Identify which cell holds the provided text, then report its [X, Y] central coordinate. 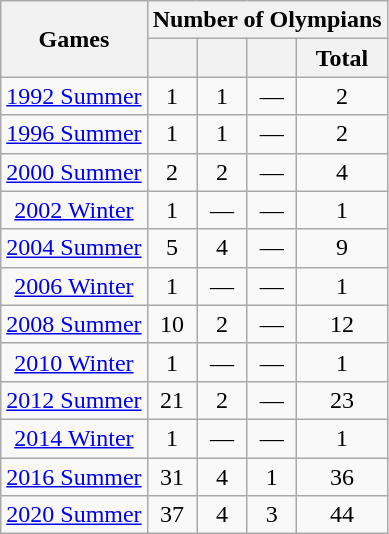
2002 Winter [74, 210]
31 [172, 477]
9 [342, 248]
2014 Winter [74, 438]
2012 Summer [74, 400]
2016 Summer [74, 477]
1996 Summer [74, 134]
1992 Summer [74, 96]
Games [74, 39]
21 [172, 400]
37 [172, 515]
2000 Summer [74, 172]
2008 Summer [74, 324]
23 [342, 400]
Total [342, 58]
2004 Summer [74, 248]
2010 Winter [74, 362]
10 [172, 324]
12 [342, 324]
3 [272, 515]
2006 Winter [74, 286]
36 [342, 477]
44 [342, 515]
2020 Summer [74, 515]
5 [172, 248]
Number of Olympians [267, 20]
